Scan for the cell matching the given text and deliver its (X, Y) coordinate at center. 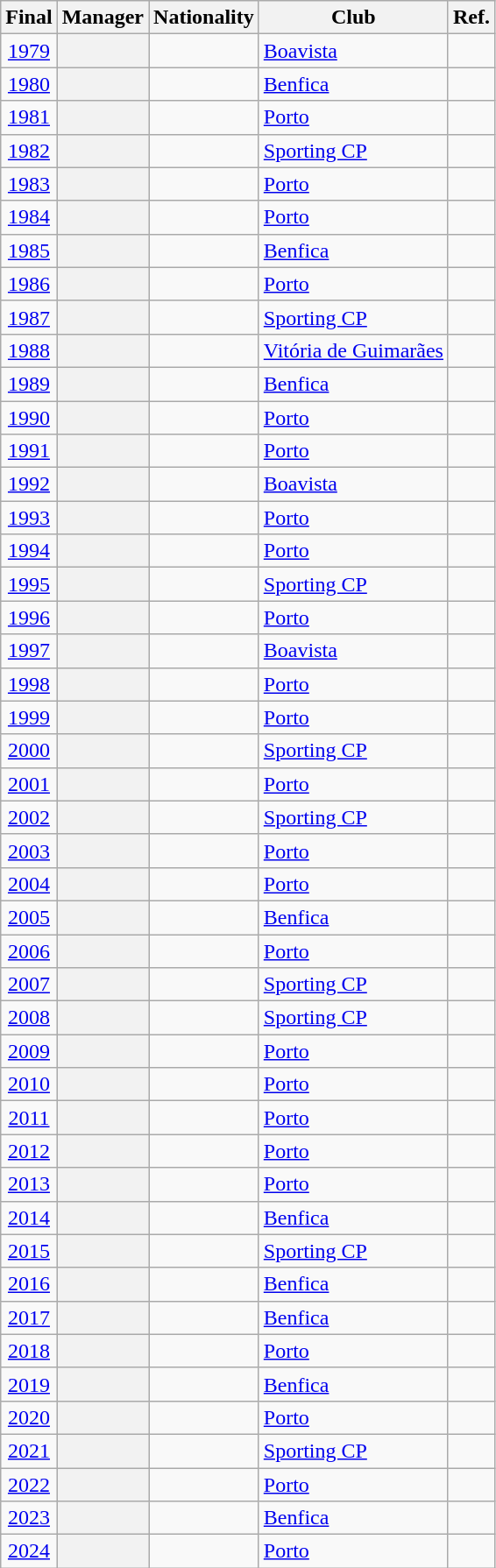
1979 (29, 51)
Final (29, 18)
Manager (103, 18)
1993 (29, 518)
1983 (29, 184)
2007 (29, 985)
1988 (29, 350)
2006 (29, 950)
2022 (29, 1485)
1984 (29, 217)
Ref. (471, 18)
2018 (29, 1351)
1986 (29, 284)
1997 (29, 651)
2013 (29, 1184)
1991 (29, 451)
2009 (29, 1051)
1998 (29, 684)
2017 (29, 1317)
2003 (29, 851)
2020 (29, 1417)
2005 (29, 917)
Nationality (204, 18)
1982 (29, 151)
1987 (29, 317)
1995 (29, 584)
2000 (29, 751)
2011 (29, 1118)
1996 (29, 618)
2015 (29, 1251)
1985 (29, 251)
1994 (29, 551)
2002 (29, 817)
1990 (29, 418)
1981 (29, 117)
1980 (29, 84)
2023 (29, 1518)
2001 (29, 784)
Club (353, 18)
2014 (29, 1218)
1999 (29, 717)
2024 (29, 1551)
2008 (29, 1018)
2016 (29, 1284)
2010 (29, 1084)
1992 (29, 484)
1989 (29, 384)
2019 (29, 1384)
Vitória de Guimarães (353, 350)
2021 (29, 1451)
2012 (29, 1151)
2004 (29, 884)
